Identify which cell holds the provided text, then report its [x, y] central coordinate. 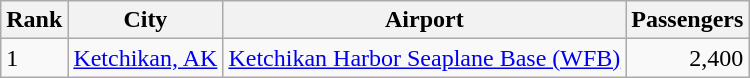
Ketchikan, AK [146, 58]
Ketchikan Harbor Seaplane Base (WFB) [424, 58]
Airport [424, 20]
Passengers [688, 20]
Rank [34, 20]
1 [34, 58]
2,400 [688, 58]
City [146, 20]
